Output the [x, y] coordinate of the center of the cell containing the given text.  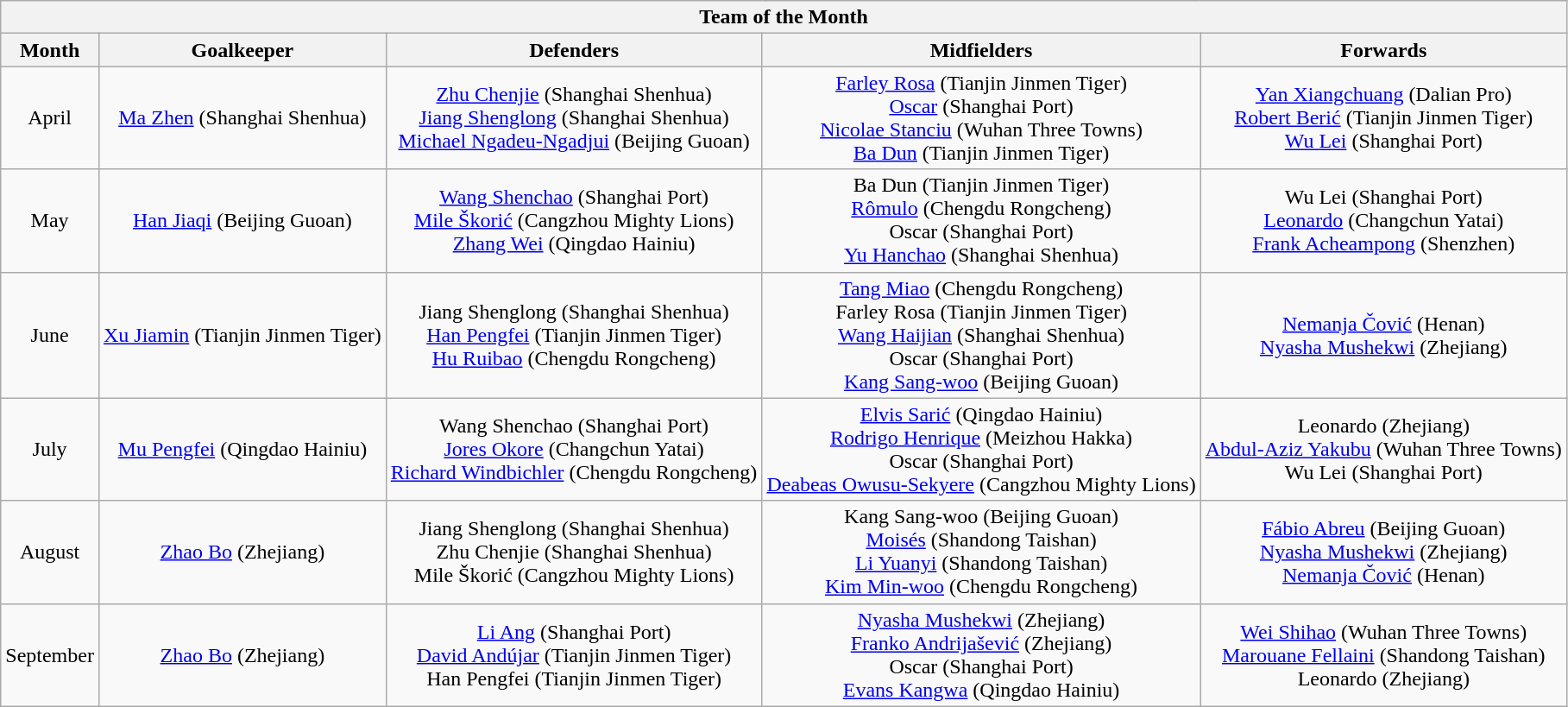
August [50, 552]
Elvis Sarić (Qingdao Hainiu) Rodrigo Henrique (Meizhou Hakka) Oscar (Shanghai Port) Deabeas Owusu-Sekyere (Cangzhou Mighty Lions) [981, 449]
Goalkeeper [242, 50]
July [50, 449]
Fábio Abreu (Beijing Guoan) Nyasha Mushekwi (Zhejiang) Nemanja Čović (Henan) [1383, 552]
May [50, 221]
Li Ang (Shanghai Port) David Andújar (Tianjin Jinmen Tiger) Han Pengfei (Tianjin Jinmen Tiger) [574, 654]
September [50, 654]
Midfielders [981, 50]
Wei Shihao (Wuhan Three Towns) Marouane Fellaini (Shandong Taishan) Leonardo (Zhejiang) [1383, 654]
Zhu Chenjie (Shanghai Shenhua) Jiang Shenglong (Shanghai Shenhua) Michael Ngadeu-Ngadjui (Beijing Guoan) [574, 117]
Team of the Month [784, 17]
Mu Pengfei (Qingdao Hainiu) [242, 449]
Defenders [574, 50]
Ma Zhen (Shanghai Shenhua) [242, 117]
Ba Dun (Tianjin Jinmen Tiger) Rômulo (Chengdu Rongcheng) Oscar (Shanghai Port) Yu Hanchao (Shanghai Shenhua) [981, 221]
Kang Sang-woo (Beijing Guoan) Moisés (Shandong Taishan) Li Yuanyi (Shandong Taishan) Kim Min-woo (Chengdu Rongcheng) [981, 552]
Yan Xiangchuang (Dalian Pro) Robert Berić (Tianjin Jinmen Tiger) Wu Lei (Shanghai Port) [1383, 117]
Month [50, 50]
Han Jiaqi (Beijing Guoan) [242, 221]
Jiang Shenglong (Shanghai Shenhua) Han Pengfei (Tianjin Jinmen Tiger) Hu Ruibao (Chengdu Rongcheng) [574, 335]
Forwards [1383, 50]
Nyasha Mushekwi (Zhejiang) Franko Andrijašević (Zhejiang) Oscar (Shanghai Port) Evans Kangwa (Qingdao Hainiu) [981, 654]
Wang Shenchao (Shanghai Port) Mile Škorić (Cangzhou Mighty Lions) Zhang Wei (Qingdao Hainiu) [574, 221]
Jiang Shenglong (Shanghai Shenhua) Zhu Chenjie (Shanghai Shenhua) Mile Škorić (Cangzhou Mighty Lions) [574, 552]
Farley Rosa (Tianjin Jinmen Tiger) Oscar (Shanghai Port) Nicolae Stanciu (Wuhan Three Towns) Ba Dun (Tianjin Jinmen Tiger) [981, 117]
June [50, 335]
Leonardo (Zhejiang) Abdul-Aziz Yakubu (Wuhan Three Towns) Wu Lei (Shanghai Port) [1383, 449]
Wang Shenchao (Shanghai Port) Jores Okore (Changchun Yatai) Richard Windbichler (Chengdu Rongcheng) [574, 449]
April [50, 117]
Xu Jiamin (Tianjin Jinmen Tiger) [242, 335]
Nemanja Čović (Henan) Nyasha Mushekwi (Zhejiang) [1383, 335]
Tang Miao (Chengdu Rongcheng) Farley Rosa (Tianjin Jinmen Tiger) Wang Haijian (Shanghai Shenhua) Oscar (Shanghai Port) Kang Sang-woo (Beijing Guoan) [981, 335]
Wu Lei (Shanghai Port) Leonardo (Changchun Yatai) Frank Acheampong (Shenzhen) [1383, 221]
